Determine the (X, Y) coordinate at the center of the cell enclosing the given text.  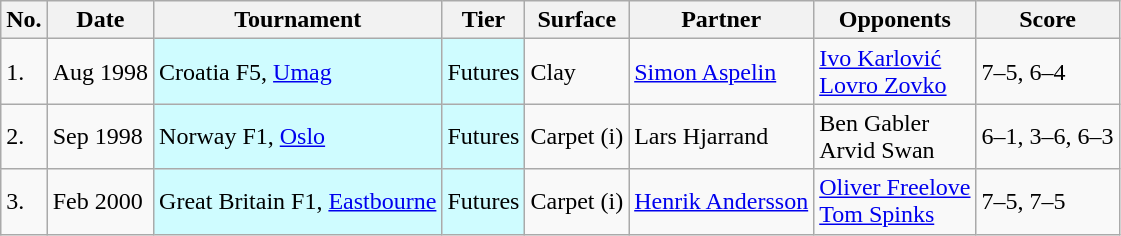
3. (24, 202)
Croatia F5, Umag (298, 72)
Great Britain F1, Eastbourne (298, 202)
Ivo Karlović Lovro Zovko (895, 72)
Partner (722, 20)
Simon Aspelin (722, 72)
1. (24, 72)
Norway F1, Oslo (298, 136)
Date (100, 20)
Henrik Andersson (722, 202)
Surface (577, 20)
7–5, 6–4 (1048, 72)
6–1, 3–6, 6–3 (1048, 136)
Feb 2000 (100, 202)
Oliver Freelove Tom Spinks (895, 202)
Opponents (895, 20)
Tier (484, 20)
Clay (577, 72)
2. (24, 136)
Ben Gabler Arvid Swan (895, 136)
Sep 1998 (100, 136)
7–5, 7–5 (1048, 202)
Tournament (298, 20)
Lars Hjarrand (722, 136)
Score (1048, 20)
No. (24, 20)
Aug 1998 (100, 72)
